Detect which cell encompasses the target text, then output its [X, Y] center coordinate. 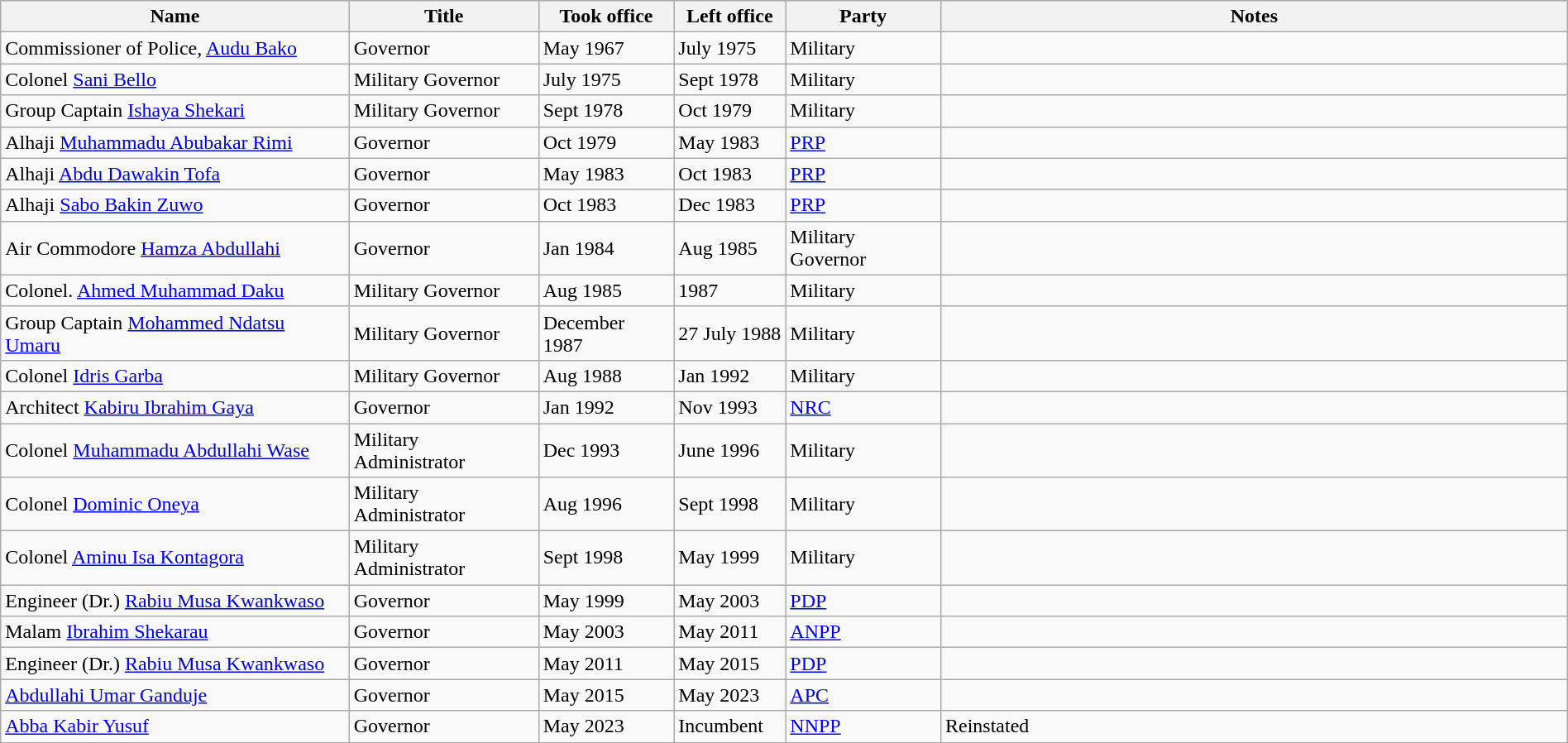
APC [863, 695]
Commissioner of Police, Audu Bako [175, 48]
Jan 1984 [606, 248]
NNPP [863, 726]
Malam Ibrahim Shekarau [175, 632]
Abdullahi Umar Ganduje [175, 695]
Took office [606, 17]
Aug 1996 [606, 505]
Group Captain Ishaya Shekari [175, 111]
Incumbent [729, 726]
Dec 1993 [606, 450]
27 July 1988 [729, 333]
Nov 1993 [729, 407]
Group Captain Mohammed Ndatsu Umaru [175, 333]
Title [443, 17]
Alhaji Sabo Bakin Zuwo [175, 205]
ANPP [863, 632]
Reinstated [1254, 726]
Colonel Sani Bello [175, 79]
Alhaji Muhammadu Abubakar Rimi [175, 142]
December 1987 [606, 333]
Colonel Idris Garba [175, 376]
Party [863, 17]
Colonel Dominic Oneya [175, 505]
Colonel. Ahmed Muhammad Daku [175, 290]
Air Commodore Hamza Abdullahi [175, 248]
May 1967 [606, 48]
Aug 1988 [606, 376]
Name [175, 17]
Architect Kabiru Ibrahim Gaya [175, 407]
1987 [729, 290]
Colonel Muhammadu Abdullahi Wase [175, 450]
Dec 1983 [729, 205]
Colonel Aminu Isa Kontagora [175, 558]
Alhaji Abdu Dawakin Tofa [175, 174]
June 1996 [729, 450]
Left office [729, 17]
Notes [1254, 17]
NRC [863, 407]
Abba Kabir Yusuf [175, 726]
